Provide the (X, Y) coordinate of the cell's center where the given text is located.  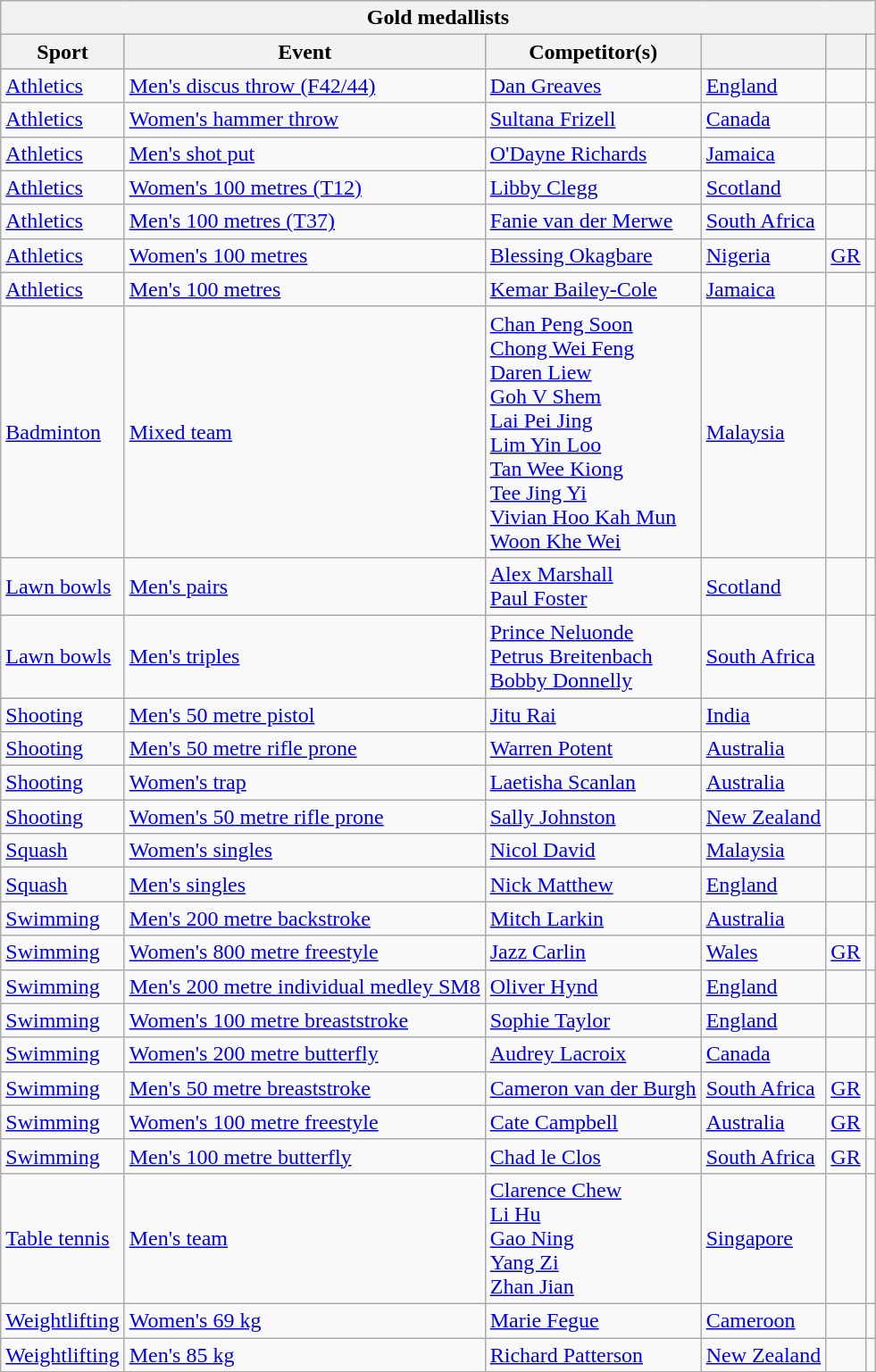
Sultana Frizell (593, 120)
Sally Johnston (593, 817)
O'Dayne Richards (593, 154)
Richard Patterson (593, 1354)
Women's singles (305, 851)
Cate Campbell (593, 1122)
Nicol David (593, 851)
Mitch Larkin (593, 919)
Oliver Hynd (593, 986)
Men's triples (305, 656)
Men's 50 metre breaststroke (305, 1088)
Men's 200 metre backstroke (305, 919)
Women's trap (305, 783)
Table tennis (63, 1238)
Women's 69 kg (305, 1320)
Men's 50 metre pistol (305, 715)
Women's 200 metre butterfly (305, 1054)
Competitor(s) (593, 52)
Warren Potent (593, 749)
Men's 85 kg (305, 1354)
Singapore (763, 1238)
Wales (763, 952)
Men's team (305, 1238)
Chan Peng SoonChong Wei FengDaren LiewGoh V ShemLai Pei JingLim Yin LooTan Wee KiongTee Jing YiVivian Hoo Kah MunWoon Khe Wei (593, 432)
Men's shot put (305, 154)
Dan Greaves (593, 86)
Women's 50 metre rifle prone (305, 817)
Alex MarshallPaul Foster (593, 586)
Men's 200 metre individual medley SM8 (305, 986)
Event (305, 52)
Nigeria (763, 255)
Women's 100 metre breaststroke (305, 1020)
Men's 100 metres (305, 289)
Men's pairs (305, 586)
Mixed team (305, 432)
Women's 100 metres (T12) (305, 187)
Prince NeluondePetrus BreitenbachBobby Donnelly (593, 656)
Men's 100 metres (T37) (305, 221)
Kemar Bailey-Cole (593, 289)
Sophie Taylor (593, 1020)
Sport (63, 52)
Gold medallists (438, 18)
India (763, 715)
Men's 50 metre rifle prone (305, 749)
Audrey Lacroix (593, 1054)
Fanie van der Merwe (593, 221)
Men's discus throw (F42/44) (305, 86)
Women's 100 metre freestyle (305, 1122)
Clarence ChewLi HuGao NingYang ZiZhan Jian (593, 1238)
Marie Fegue (593, 1320)
Jazz Carlin (593, 952)
Men's singles (305, 885)
Women's 100 metres (305, 255)
Women's 800 metre freestyle (305, 952)
Chad le Clos (593, 1156)
Blessing Okagbare (593, 255)
Cameroon (763, 1320)
Cameron van der Burgh (593, 1088)
Badminton (63, 432)
Men's 100 metre butterfly (305, 1156)
Laetisha Scanlan (593, 783)
Nick Matthew (593, 885)
Libby Clegg (593, 187)
Jitu Rai (593, 715)
Women's hammer throw (305, 120)
